Output the (X, Y) coordinate of the center of the cell containing the given text.  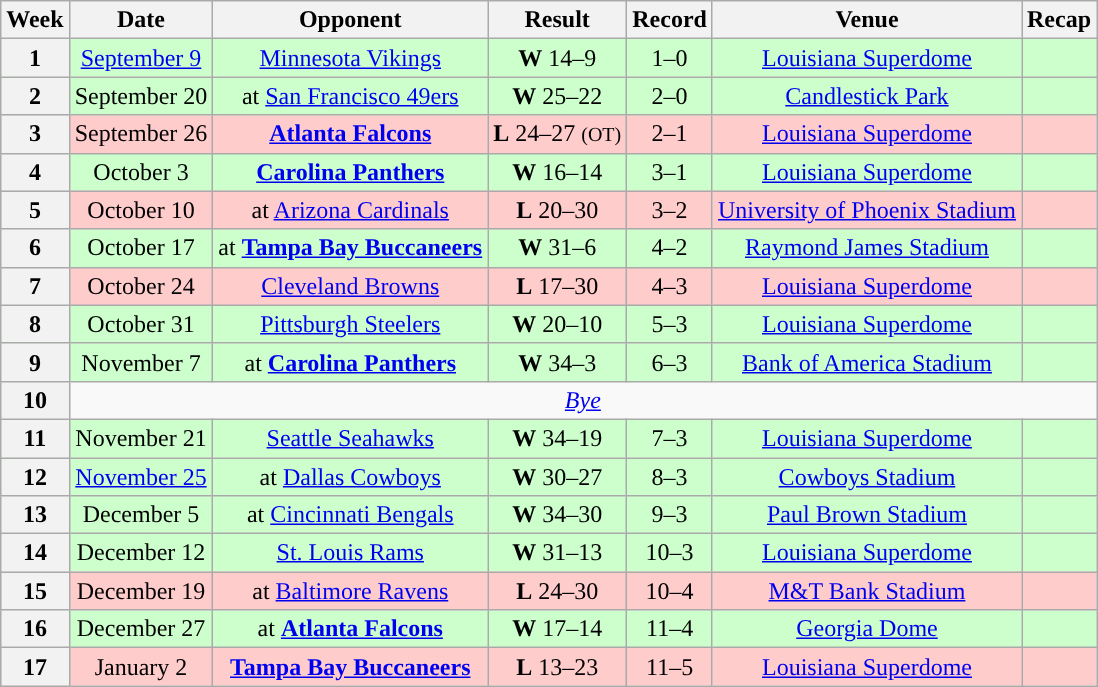
January 2 (141, 667)
Cowboys Stadium (866, 477)
October 24 (141, 286)
Bank of America Stadium (866, 362)
L 17–30 (558, 286)
2–0 (670, 96)
October 3 (141, 172)
W 14–9 (558, 58)
10–3 (670, 553)
W 34–19 (558, 438)
Opponent (350, 20)
12 (35, 477)
Week (35, 20)
Paul Brown Stadium (866, 515)
Pittsburgh Steelers (350, 324)
5–3 (670, 324)
Georgia Dome (866, 629)
November 25 (141, 477)
at Arizona Cardinals (350, 210)
November 7 (141, 362)
University of Phoenix Stadium (866, 210)
17 (35, 667)
Venue (866, 20)
9 (35, 362)
4–3 (670, 286)
11–4 (670, 629)
Tampa Bay Buccaneers (350, 667)
L 24–30 (558, 591)
10–4 (670, 591)
October 17 (141, 248)
December 5 (141, 515)
December 27 (141, 629)
Record (670, 20)
Date (141, 20)
Cleveland Browns (350, 286)
4–2 (670, 248)
Carolina Panthers (350, 172)
Raymond James Stadium (866, 248)
W 34–30 (558, 515)
8 (35, 324)
L 24–27 (OT) (558, 134)
2 (35, 96)
W 16–14 (558, 172)
W 20–10 (558, 324)
16 (35, 629)
1 (35, 58)
W 17–14 (558, 629)
Minnesota Vikings (350, 58)
W 30–27 (558, 477)
M&T Bank Stadium (866, 591)
September 9 (141, 58)
W 34–3 (558, 362)
September 26 (141, 134)
15 (35, 591)
7 (35, 286)
3–2 (670, 210)
11 (35, 438)
at Cincinnati Bengals (350, 515)
9–3 (670, 515)
September 20 (141, 96)
10 (35, 400)
W 25–22 (558, 96)
St. Louis Rams (350, 553)
8–3 (670, 477)
November 21 (141, 438)
W 31–13 (558, 553)
at Carolina Panthers (350, 362)
13 (35, 515)
at Dallas Cowboys (350, 477)
3 (35, 134)
October 10 (141, 210)
at Tampa Bay Buccaneers (350, 248)
11–5 (670, 667)
December 19 (141, 591)
at Atlanta Falcons (350, 629)
1–0 (670, 58)
Atlanta Falcons (350, 134)
Recap (1060, 20)
Seattle Seahawks (350, 438)
at San Francisco 49ers (350, 96)
December 12 (141, 553)
14 (35, 553)
6–3 (670, 362)
4 (35, 172)
at Baltimore Ravens (350, 591)
Bye (582, 400)
W 31–6 (558, 248)
7–3 (670, 438)
Result (558, 20)
2–1 (670, 134)
Candlestick Park (866, 96)
L 20–30 (558, 210)
6 (35, 248)
5 (35, 210)
L 13–23 (558, 667)
3–1 (670, 172)
October 31 (141, 324)
